Return (X, Y) of the center of cell containing provided text 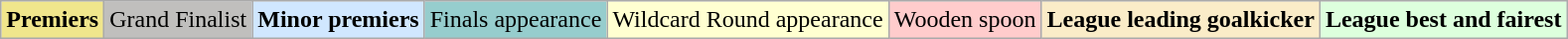
Grand Finalist (179, 20)
Premiers (53, 20)
Wildcard Round appearance (747, 20)
League best and fairest (1443, 20)
Minor premiers (338, 20)
Finals appearance (516, 20)
Wooden spoon (965, 20)
League leading goalkicker (1180, 20)
